Pinpoint the cell where the given text exists, returning its [X, Y] midpoint coordinate. 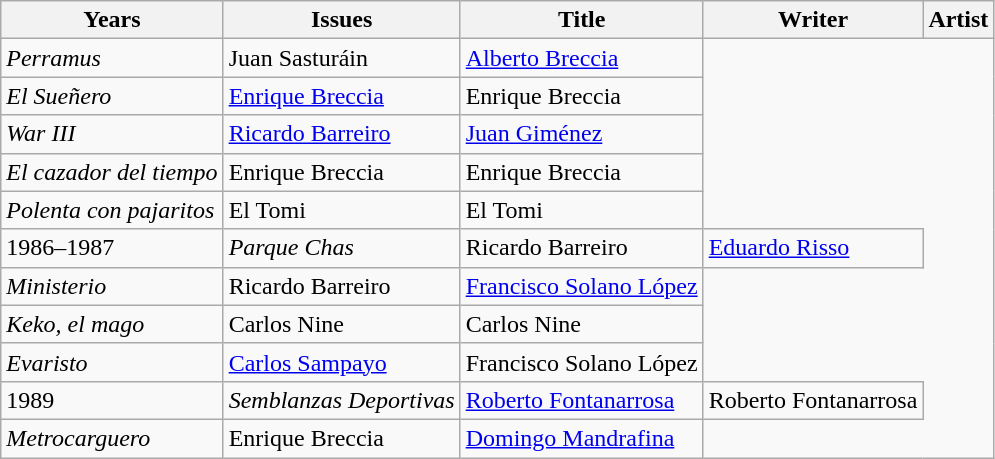
Semblanzas Deportivas [342, 400]
Parque Chas [342, 248]
1986–1987 [112, 248]
Carlos Sampayo [342, 362]
Alberto Breccia [582, 58]
Evaristo [112, 362]
Writer [813, 20]
Keko, el mago [112, 324]
Juan Giménez [582, 134]
1989 [112, 400]
Years [112, 20]
El cazador del tiempo [112, 172]
Perramus [112, 58]
Eduardo Risso [813, 248]
Metrocarguero [112, 438]
Polenta con pajaritos [112, 210]
Ministerio [112, 286]
Domingo Mandrafina [582, 438]
Title [582, 20]
Artist [958, 20]
War III [112, 134]
Juan Sasturáin [342, 58]
El Sueñero [112, 96]
Issues [342, 20]
